Locate the cell with the specified text and output its [X, Y] center coordinate. 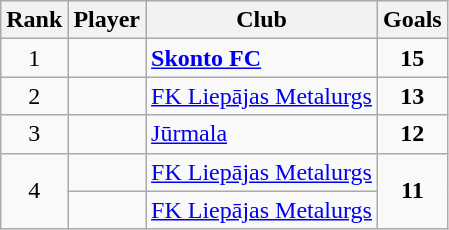
Player [107, 20]
11 [412, 191]
Jūrmala [262, 134]
Rank [34, 20]
15 [412, 58]
3 [34, 134]
4 [34, 191]
Club [262, 20]
Goals [412, 20]
13 [412, 96]
12 [412, 134]
Skonto FC [262, 58]
1 [34, 58]
2 [34, 96]
